Provide the [X, Y] coordinate of the cell's center where the given text is located.  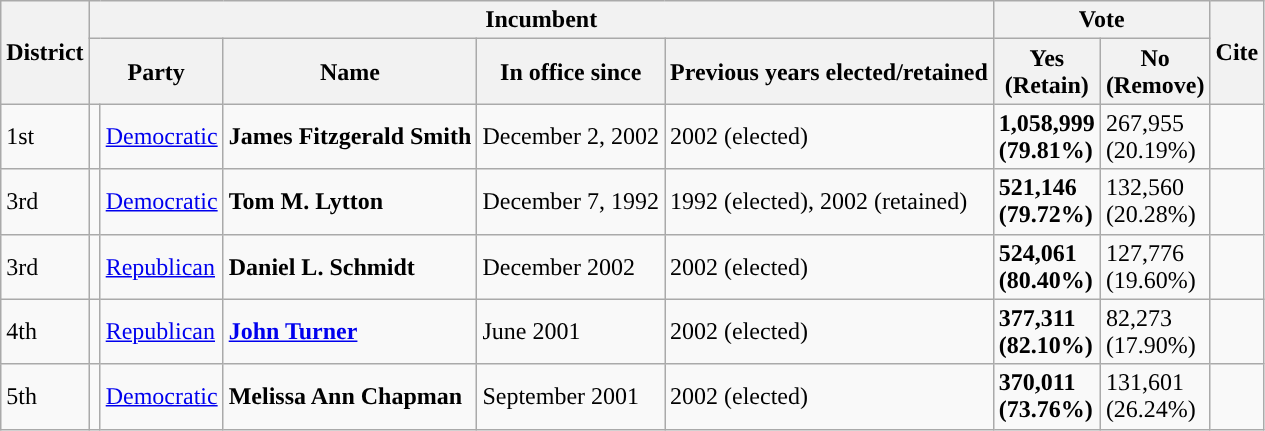
Cite [1237, 52]
Tom M. Lytton [350, 202]
82,273(17.90%) [1155, 332]
1st [45, 136]
No(Remove) [1155, 72]
5th [45, 396]
377,311(82.10%) [1046, 332]
District [45, 52]
Party [156, 72]
267,955(20.19%) [1155, 136]
127,776 (19.60%) [1155, 266]
December 2, 2002 [571, 136]
370,011(73.76%) [1046, 396]
December 7, 1992 [571, 202]
521,146 (79.72%) [1046, 202]
Vote [1102, 20]
524,061(80.40%) [1046, 266]
In office since [571, 72]
Yes(Retain) [1046, 72]
1992 (elected), 2002 (retained) [830, 202]
December 2002 [571, 266]
September 2001 [571, 396]
Previous years elected/retained [830, 72]
Incumbent [541, 20]
June 2001 [571, 332]
Melissa Ann Chapman [350, 396]
John Turner [350, 332]
1,058,999(79.81%) [1046, 136]
131,601(26.24%) [1155, 396]
Name [350, 72]
James Fitzgerald Smith [350, 136]
4th [45, 332]
132,560(20.28%) [1155, 202]
Daniel L. Schmidt [350, 266]
